Return (X, Y) of the center of cell containing provided text 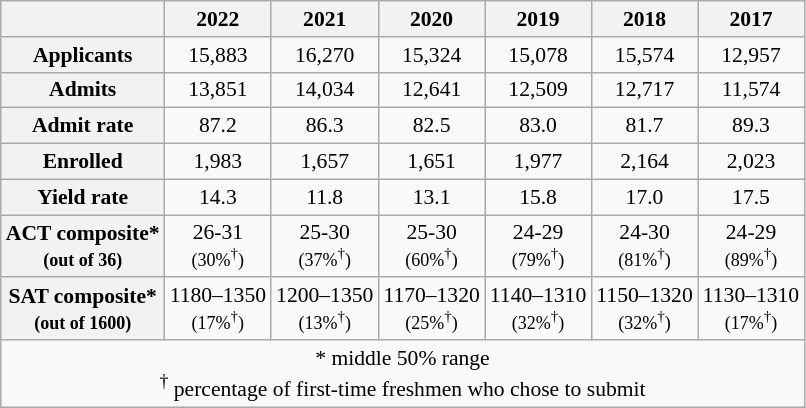
1,983 (218, 161)
14.3 (218, 197)
ACT composite*(out of 36) (83, 246)
1180–1350(17%†) (218, 308)
2020 (431, 19)
83.0 (538, 126)
11,574 (751, 90)
1,977 (538, 161)
1140–1310(32%†) (538, 308)
81.7 (644, 126)
2022 (218, 19)
2,164 (644, 161)
15,883 (218, 54)
13.1 (431, 197)
2021 (324, 19)
Enrolled (83, 161)
25-30(37%†) (324, 246)
12,509 (538, 90)
2019 (538, 19)
1200–1350(13%†) (324, 308)
12,641 (431, 90)
1130–1310(17%†) (751, 308)
Admits (83, 90)
11.8 (324, 197)
82.5 (431, 126)
25-30(60%†) (431, 246)
1,651 (431, 161)
89.3 (751, 126)
15,078 (538, 54)
15,324 (431, 54)
SAT composite*(out of 1600) (83, 308)
2,023 (751, 161)
Applicants (83, 54)
15.8 (538, 197)
17.0 (644, 197)
2018 (644, 19)
Admit rate (83, 126)
26-31(30%†) (218, 246)
15,574 (644, 54)
14,034 (324, 90)
13,851 (218, 90)
1150–1320(32%†) (644, 308)
Yield rate (83, 197)
* middle 50% range † percentage of first-time freshmen who chose to submit (402, 374)
17.5 (751, 197)
2017 (751, 19)
24-29(89%†) (751, 246)
24-30(81%†) (644, 246)
1,657 (324, 161)
86.3 (324, 126)
12,717 (644, 90)
1170–1320(25%†) (431, 308)
12,957 (751, 54)
16,270 (324, 54)
24-29(79%†) (538, 246)
87.2 (218, 126)
